Locate the cell with the specified text and output its [x, y] center coordinate. 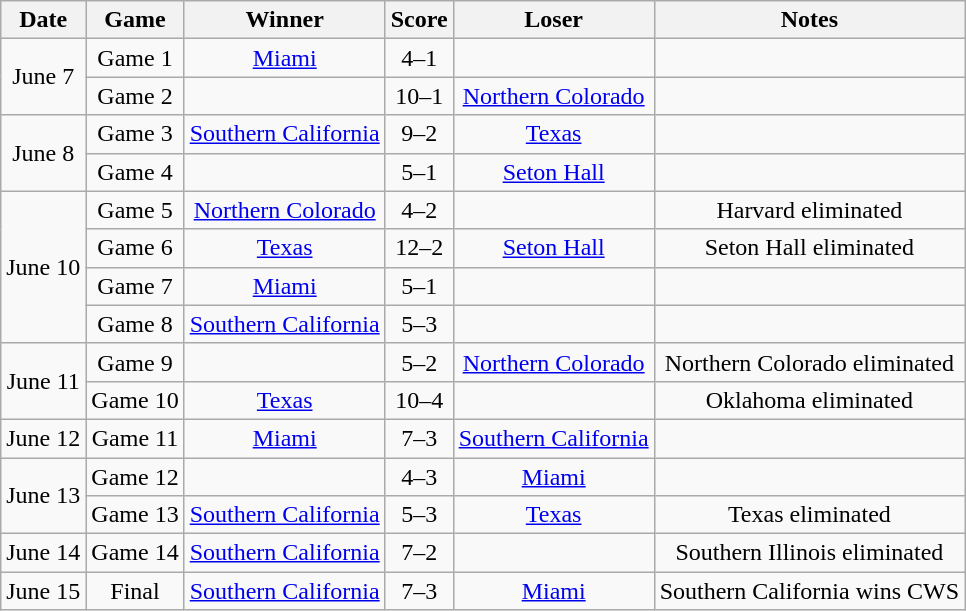
Game 3 [135, 134]
Game 5 [135, 210]
Texas eliminated [809, 515]
Game 12 [135, 477]
Southern Illinois eliminated [809, 553]
Southern California wins CWS [809, 591]
Game 10 [135, 400]
4–3 [419, 477]
Date [44, 20]
12–2 [419, 248]
Game 8 [135, 324]
Game 2 [135, 96]
Game 13 [135, 515]
9–2 [419, 134]
June 13 [44, 496]
Harvard eliminated [809, 210]
Game 7 [135, 286]
Northern Colorado eliminated [809, 362]
Game 1 [135, 58]
June 10 [44, 267]
10–4 [419, 400]
Game 11 [135, 438]
Game 14 [135, 553]
Winner [284, 20]
Final [135, 591]
4–1 [419, 58]
5–2 [419, 362]
June 8 [44, 153]
Oklahoma eliminated [809, 400]
Game 6 [135, 248]
7–2 [419, 553]
Game [135, 20]
Score [419, 20]
June 14 [44, 553]
June 15 [44, 591]
June 7 [44, 77]
June 12 [44, 438]
Seton Hall eliminated [809, 248]
Game 9 [135, 362]
Notes [809, 20]
June 11 [44, 381]
Game 4 [135, 172]
4–2 [419, 210]
Loser [554, 20]
10–1 [419, 96]
